Find where the given text appears and provide that cell's center as (X, Y) coordinate. 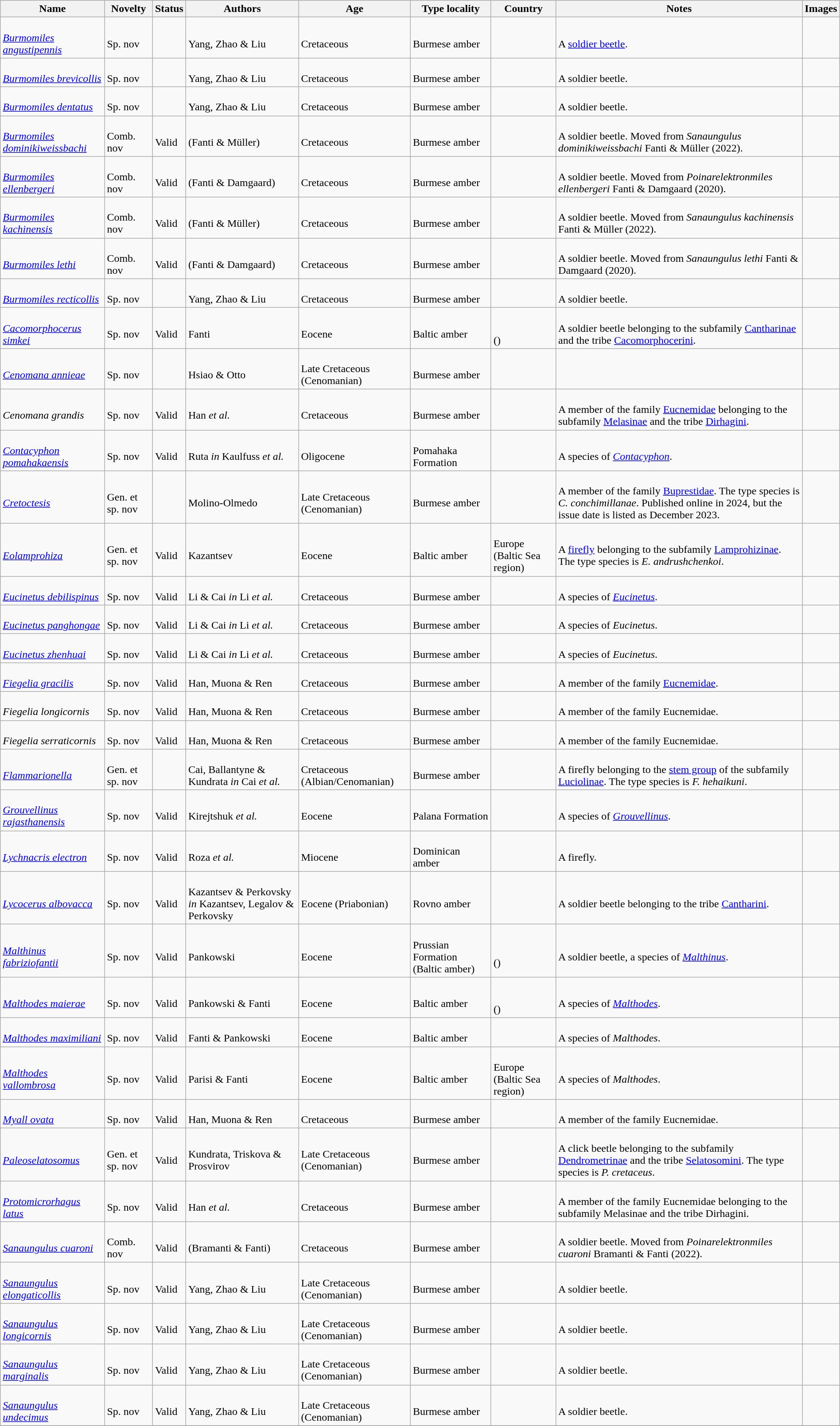
Burmomiles dentatus (52, 101)
Pankowski (242, 951)
Malthodes maierae (52, 997)
Parisi & Fanti (242, 1073)
Cai, Ballantyne & Kundrata in Cai et al. (242, 769)
A soldier beetle. Moved from Poinarelektronmiles ellenbergeri Fanti & Damgaard (2020). (679, 177)
Cenomana annieae (52, 369)
Molino-Olmedo (242, 497)
Hsiao & Otto (242, 369)
Status (169, 9)
A soldier beetle. Moved from Sanaungulus dominikiweissbachi Fanti & Müller (2022). (679, 136)
Authors (242, 9)
A click beetle belonging to the subfamily Dendrometrinae and the tribe Selatosomini. The type species is P. cretaceus. (679, 1154)
Sanaungulus cuaroni (52, 1242)
Burmomiles dominikiweissbachi (52, 136)
Lychnacris electron (52, 851)
Pankowski & Fanti (242, 997)
A firefly belonging to the stem group of the subfamily Luciolinae. The type species is F. hehaikuni. (679, 769)
Eolamprohiza (52, 550)
Paleoselatosomus (52, 1154)
Oligocene (354, 450)
A species of Grouvellinus. (679, 810)
Kazantsev (242, 550)
Myall ovata (52, 1114)
A soldier beetle. Moved from Poinarelektronmiles cuaroni Bramanti & Fanti (2022). (679, 1242)
Burmomiles brevicollis (52, 73)
Age (354, 9)
Ruta in Kaulfuss et al. (242, 450)
Novelty (128, 9)
A soldier beetle, a species of Malthinus. (679, 951)
Malthodes vallombrosa (52, 1073)
Roza et al. (242, 851)
Cretoctesis (52, 497)
Name (52, 9)
Eucinetus debilispinus (52, 591)
Eocene (Priabonian) (354, 898)
Burmomiles recticollis (52, 293)
Miocene (354, 851)
Kazantsev & Perkovsky in Kazantsev, Legalov & Perkovsky (242, 898)
Contacyphon pomahakaensis (52, 450)
A soldier beetle belonging to the tribe Cantharini. (679, 898)
Grouvellinus rajasthanensis (52, 810)
Notes (679, 9)
A firefly belonging to the subfamily Lamprohizinae. The type species is E. andrushchenkoi. (679, 550)
Lycocerus albovacca (52, 898)
Burmomiles kachinensis (52, 218)
Fiegelia serraticornis (52, 734)
Dominican amber (451, 851)
Rovno amber (451, 898)
Flammarionella (52, 769)
Palana Formation (451, 810)
Malthodes maximiliani (52, 1032)
Prussian Formation (Baltic amber) (451, 951)
Malthinus fabriziofantii (52, 951)
Cacomorphocerus simkei (52, 328)
Images (821, 9)
A firefly. (679, 851)
Eucinetus panghongae (52, 619)
Fiegelia longicornis (52, 706)
A species of Contacyphon. (679, 450)
Pomahaka Formation (451, 450)
Fanti (242, 328)
Type locality (451, 9)
Fanti & Pankowski (242, 1032)
A member of the family Buprestidae. The type species is C. conchimillanae. Published online in 2024, but the issue date is listed as December 2023. (679, 497)
(Bramanti & Fanti) (242, 1242)
Kirejtshuk et al. (242, 810)
A soldier beetle belonging to the subfamily Cantharinae and the tribe Cacomorphocerini. (679, 328)
A soldier beetle. Moved from Sanaungulus kachinensis Fanti & Müller (2022). (679, 218)
Sanaungulus marginalis (52, 1364)
A soldier beetle. Moved from Sanaungulus lethi Fanti & Damgaard (2020). (679, 258)
Country (523, 9)
Cenomana grandis (52, 409)
Sanaungulus undecimus (52, 1405)
Protomicrorhagus latus (52, 1201)
Sanaungulus elongaticollis (52, 1283)
Burmomiles angustipennis (52, 38)
Kundrata, Triskova & Prosvirov (242, 1154)
Burmomiles ellenbergeri (52, 177)
Burmomiles lethi (52, 258)
Fiegelia gracilis (52, 677)
Cretaceous (Albian/Cenomanian) (354, 769)
Sanaungulus longicornis (52, 1324)
Eucinetus zhenhuai (52, 649)
